From the cell containing the given text, extract its center point as [x, y] coordinate. 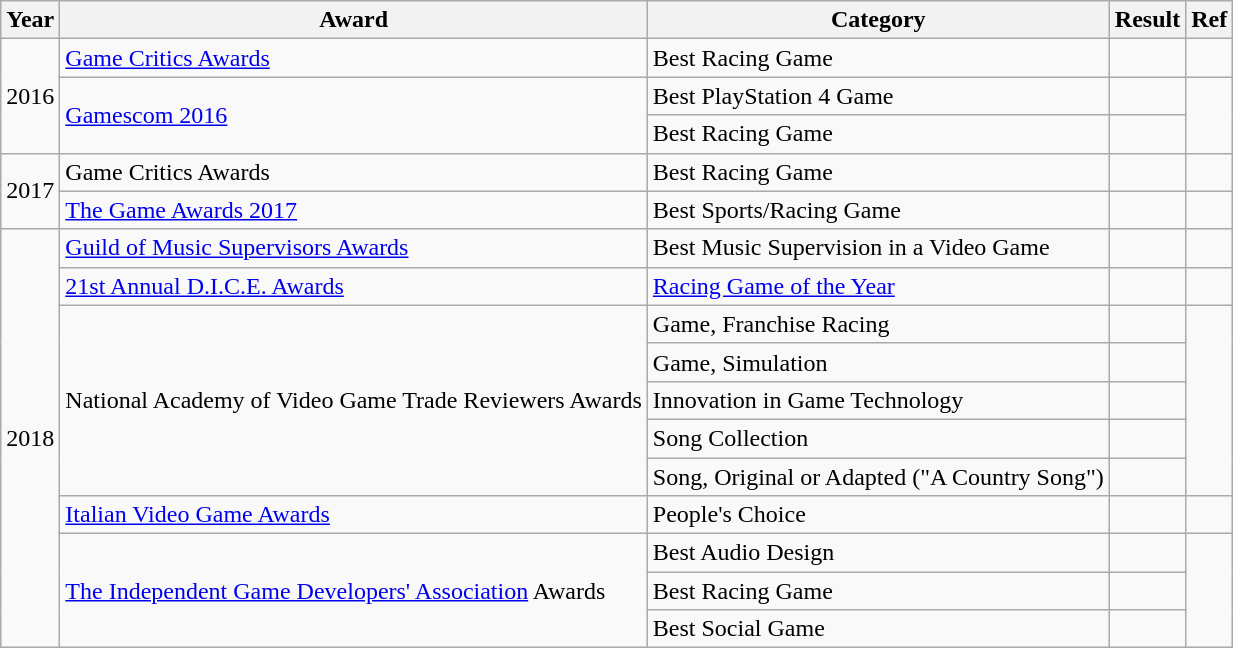
Best Audio Design [878, 553]
21st Annual D.I.C.E. Awards [354, 286]
Ref [1210, 20]
Best Sports/Racing Game [878, 210]
Song, Original or Adapted ("A Country Song") [878, 477]
Gamescom 2016 [354, 115]
Result [1147, 20]
2018 [30, 438]
Song Collection [878, 438]
Category [878, 20]
Game, Franchise Racing [878, 324]
The Independent Game Developers' Association Awards [354, 591]
Italian Video Game Awards [354, 515]
Racing Game of the Year [878, 286]
Guild of Music Supervisors Awards [354, 248]
National Academy of Video Game Trade Reviewers Awards [354, 400]
Game, Simulation [878, 362]
2016 [30, 96]
The Game Awards 2017 [354, 210]
Best Music Supervision in a Video Game [878, 248]
Award [354, 20]
Best PlayStation 4 Game [878, 96]
Year [30, 20]
Best Social Game [878, 629]
Innovation in Game Technology [878, 400]
2017 [30, 191]
People's Choice [878, 515]
